Capture the cell that displays the provided text and extract its (X, Y) central coordinate. 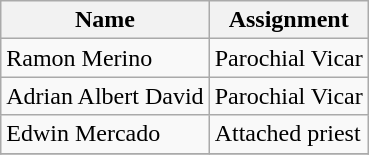
Ramon Merino (105, 58)
Name (105, 20)
Adrian Albert David (105, 96)
Assignment (288, 20)
Attached priest (288, 134)
Edwin Mercado (105, 134)
